Find where the given text appears and provide that cell's center as [X, Y] coordinate. 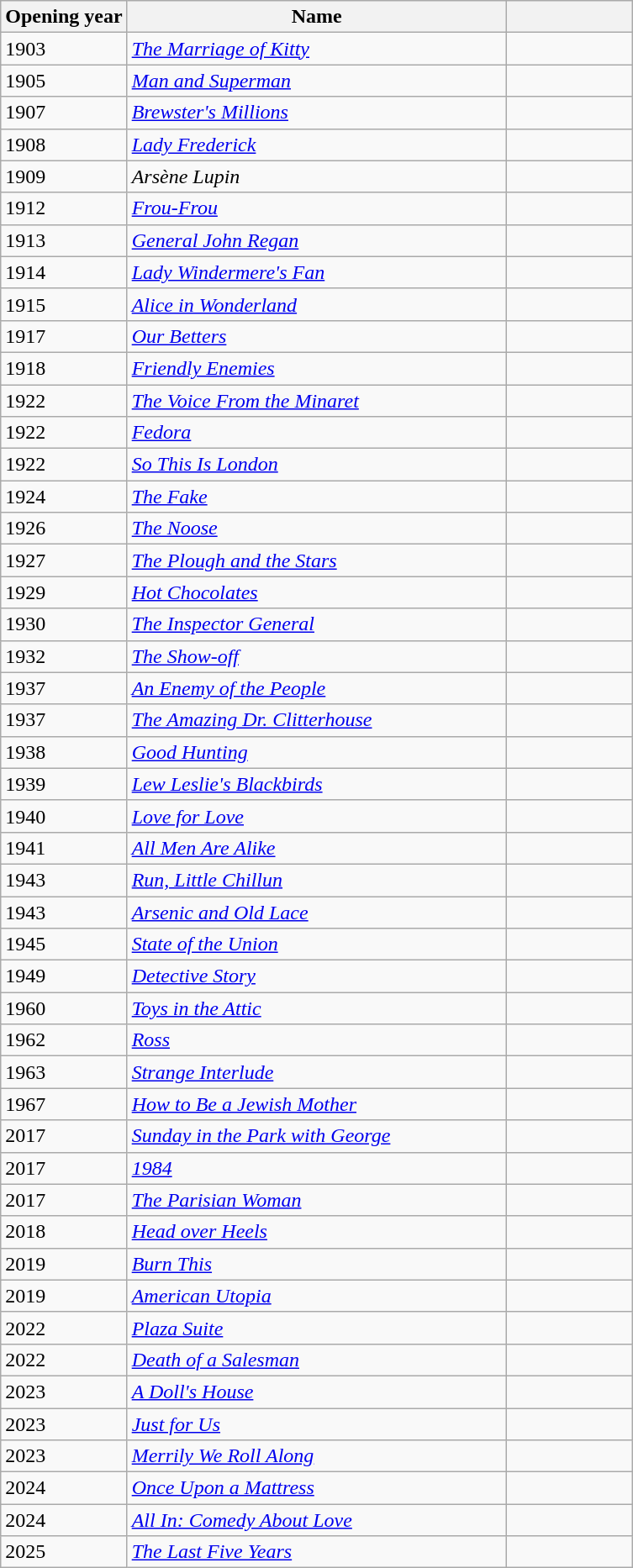
1938 [64, 752]
A Doll's House [316, 1392]
Run, Little Chillun [316, 880]
1914 [64, 272]
Plaza Suite [316, 1328]
1915 [64, 304]
2025 [64, 1552]
Lady Frederick [316, 145]
Hot Chocolates [316, 592]
The Amazing Dr. Clitterhouse [316, 720]
Death of a Salesman [316, 1360]
1917 [64, 336]
1926 [64, 529]
1929 [64, 592]
Sunday in the Park with George [316, 1136]
The Show-off [316, 656]
Man and Superman [316, 81]
1907 [64, 113]
1918 [64, 368]
Detective Story [316, 976]
Head over Heels [316, 1232]
1932 [64, 656]
The Last Five Years [316, 1552]
1949 [64, 976]
The Marriage of Kitty [316, 49]
1924 [64, 497]
2018 [64, 1232]
Strange Interlude [316, 1072]
Merrily We Roll Along [316, 1456]
The Inspector General [316, 624]
Good Hunting [316, 752]
Alice in Wonderland [316, 304]
1909 [64, 176]
The Parisian Woman [316, 1200]
Burn This [316, 1264]
The Noose [316, 529]
Lew Leslie's Blackbirds [316, 784]
1941 [64, 848]
1962 [64, 1040]
The Plough and the Stars [316, 560]
1908 [64, 145]
1905 [64, 81]
Toys in the Attic [316, 1008]
Arsène Lupin [316, 176]
American Utopia [316, 1296]
All Men Are Alike [316, 848]
State of the Union [316, 944]
Lady Windermere's Fan [316, 272]
1927 [64, 560]
1940 [64, 816]
1963 [64, 1072]
Just for Us [316, 1424]
The Voice From the Minaret [316, 401]
So This Is London [316, 465]
General John Regan [316, 240]
Fedora [316, 433]
Ross [316, 1040]
1984 [316, 1168]
1939 [64, 784]
Brewster's Millions [316, 113]
All In: Comedy About Love [316, 1520]
1945 [64, 944]
Friendly Enemies [316, 368]
Love for Love [316, 816]
1960 [64, 1008]
Once Upon a Mattress [316, 1488]
1912 [64, 208]
The Fake [316, 497]
How to Be a Jewish Mother [316, 1104]
1967 [64, 1104]
Name [316, 17]
1930 [64, 624]
1913 [64, 240]
Frou-Frou [316, 208]
Our Betters [316, 336]
An Enemy of the People [316, 688]
Opening year [64, 17]
Arsenic and Old Lace [316, 912]
1903 [64, 49]
